Determine the (x, y) coordinate at the center of the cell enclosing the given text.  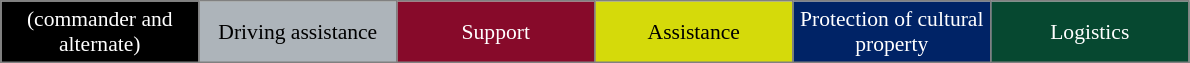
(commander and alternate) (100, 32)
Protection of cultural property (892, 32)
Assistance (694, 32)
Logistics (1090, 32)
Support (496, 32)
Driving assistance (298, 32)
